Determine the (x, y) coordinate at the center of the cell enclosing the given text.  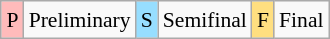
Final (302, 20)
P (12, 20)
S (147, 20)
F (263, 20)
Semifinal (205, 20)
Preliminary (80, 20)
